Search for the cell housing the specified text and yield its [x, y] center coordinate. 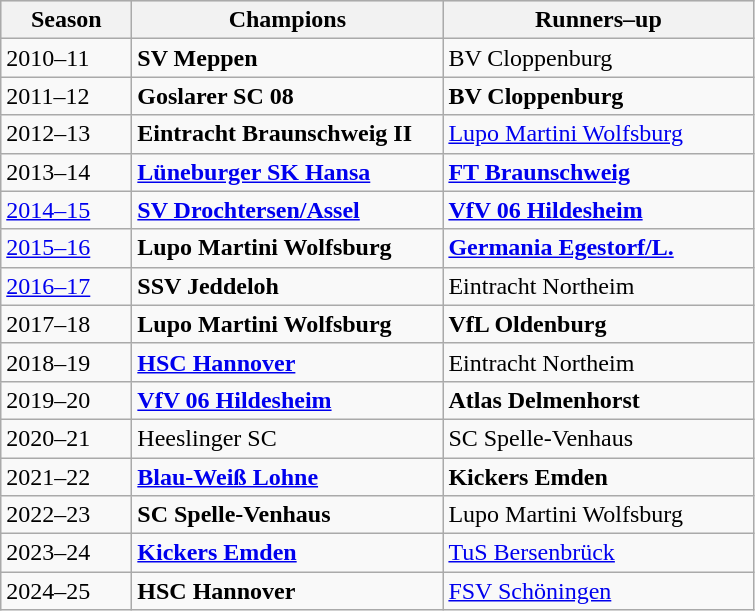
Eintracht Braunschweig II [288, 134]
2024–25 [66, 591]
2010–11 [66, 58]
2017–18 [66, 324]
2016–17 [66, 286]
TuS Bersenbrück [598, 553]
2015–16 [66, 248]
FT Braunschweig [598, 172]
2014–15 [66, 210]
2022–23 [66, 515]
2018–19 [66, 362]
2011–12 [66, 96]
VfL Oldenburg [598, 324]
Lüneburger SK Hansa [288, 172]
Atlas Delmenhorst [598, 400]
Goslarer SC 08 [288, 96]
2020–21 [66, 438]
SV Drochtersen/Assel [288, 210]
2013–14 [66, 172]
2019–20 [66, 400]
Blau-Weiß Lohne [288, 477]
Germania Egestorf/L. [598, 248]
2021–22 [66, 477]
SSV Jeddeloh [288, 286]
2012–13 [66, 134]
FSV Schöningen [598, 591]
Runners–up [598, 20]
Heeslinger SC [288, 438]
SV Meppen [288, 58]
Season [66, 20]
Champions [288, 20]
2023–24 [66, 553]
